Scan for the cell matching the given text and deliver its [x, y] coordinate at center. 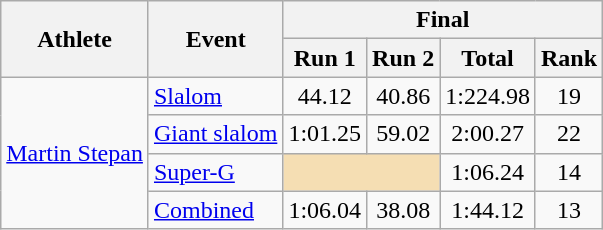
44.12 [325, 96]
19 [568, 96]
1:44.12 [488, 210]
1:06.24 [488, 172]
59.02 [404, 134]
Run 2 [404, 58]
40.86 [404, 96]
Total [488, 58]
Athlete [75, 39]
38.08 [404, 210]
1:01.25 [325, 134]
Rank [568, 58]
Giant slalom [215, 134]
22 [568, 134]
Martin Stepan [75, 153]
Run 1 [325, 58]
1:06.04 [325, 210]
Final [443, 20]
Combined [215, 210]
Slalom [215, 96]
2:00.27 [488, 134]
Event [215, 39]
Super-G [215, 172]
1:224.98 [488, 96]
14 [568, 172]
13 [568, 210]
